Scan for the cell matching the given text and deliver its [X, Y] coordinate at center. 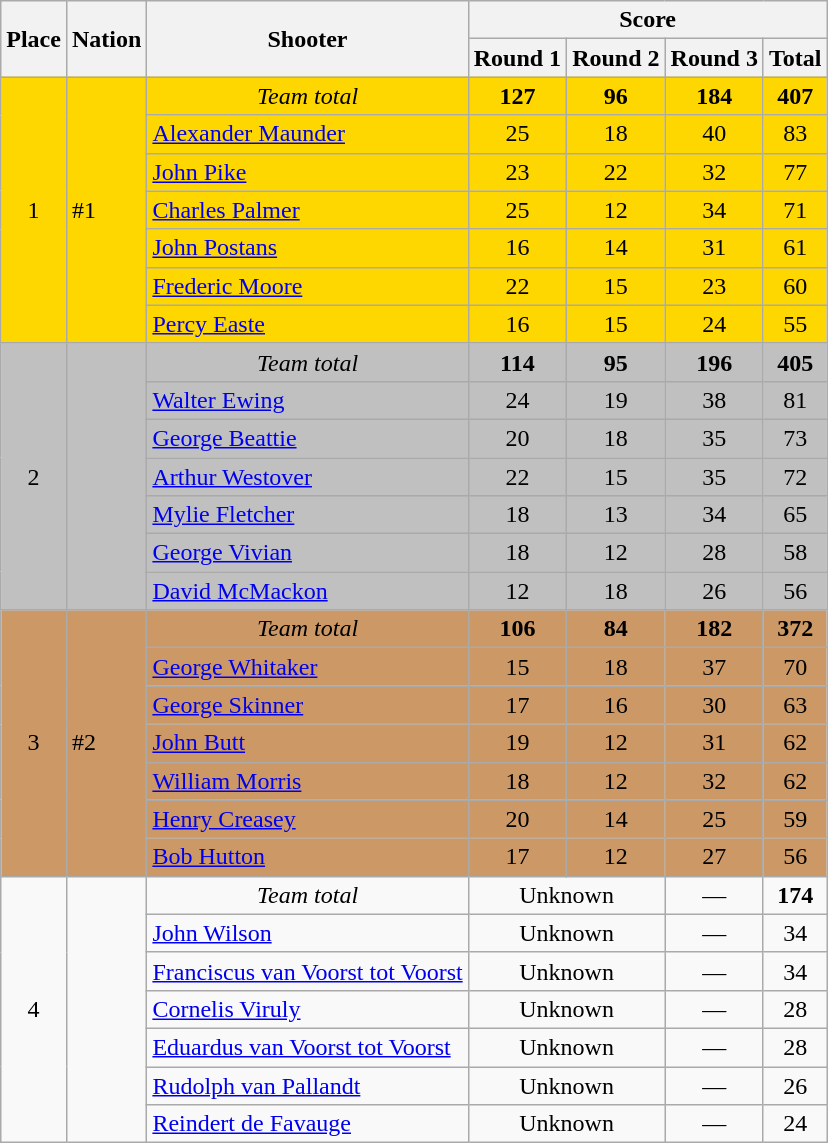
73 [795, 438]
63 [795, 705]
Score [648, 20]
37 [714, 667]
114 [517, 362]
Shooter [308, 39]
58 [795, 553]
1 [34, 210]
61 [795, 248]
George Whitaker [308, 667]
71 [795, 210]
30 [714, 705]
Mylie Fletcher [308, 515]
Cornelis Viruly [308, 1009]
Alexander Maunder [308, 134]
182 [714, 629]
Round 2 [616, 58]
95 [616, 362]
Eduardus van Voorst tot Voorst [308, 1047]
59 [795, 819]
2 [34, 476]
#1 [106, 210]
Total [795, 58]
Nation [106, 39]
83 [795, 134]
27 [714, 857]
196 [714, 362]
106 [517, 629]
184 [714, 96]
4 [34, 1009]
77 [795, 172]
Henry Creasey [308, 819]
John Postans [308, 248]
George Beattie [308, 438]
38 [714, 400]
96 [616, 96]
40 [714, 134]
John Pike [308, 172]
Charles Palmer [308, 210]
3 [34, 743]
127 [517, 96]
#2 [106, 743]
Percy Easte [308, 324]
405 [795, 362]
Walter Ewing [308, 400]
72 [795, 477]
60 [795, 286]
55 [795, 324]
Reindert de Favauge [308, 1124]
174 [795, 895]
Franciscus van Voorst tot Voorst [308, 971]
13 [616, 515]
Frederic Moore [308, 286]
George Vivian [308, 553]
Round 3 [714, 58]
372 [795, 629]
Round 1 [517, 58]
84 [616, 629]
Rudolph van Pallandt [308, 1085]
John Wilson [308, 933]
George Skinner [308, 705]
65 [795, 515]
70 [795, 667]
Arthur Westover [308, 477]
William Morris [308, 781]
David McMackon [308, 591]
Place [34, 39]
Bob Hutton [308, 857]
81 [795, 400]
407 [795, 96]
John Butt [308, 743]
